Find where the given text appears and provide that cell's center as [x, y] coordinate. 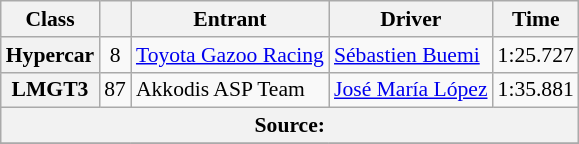
José María López [411, 90]
1:25.727 [536, 55]
Sébastien Buemi [411, 55]
1:35.881 [536, 90]
LMGT3 [50, 90]
Toyota Gazoo Racing [230, 55]
Akkodis ASP Team [230, 90]
Source: [290, 126]
8 [115, 55]
Driver [411, 19]
Class [50, 19]
Hypercar [50, 55]
Entrant [230, 19]
Time [536, 19]
87 [115, 90]
